Capture the cell that displays the provided text and extract its [X, Y] central coordinate. 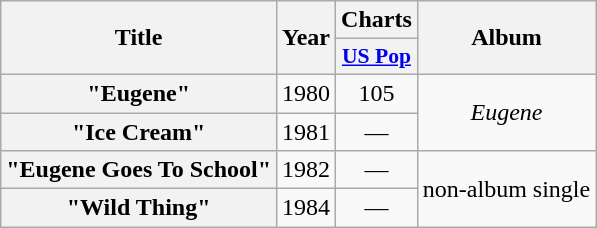
"Ice Cream" [139, 131]
US Pop [377, 57]
"Eugene Goes To School" [139, 170]
1980 [306, 93]
Album [506, 38]
Charts [377, 20]
105 [377, 93]
1984 [306, 208]
Year [306, 38]
1981 [306, 131]
non-album single [506, 189]
"Eugene" [139, 93]
1982 [306, 170]
Eugene [506, 112]
"Wild Thing" [139, 208]
Title [139, 38]
